Locate the cell with the specified text and output its [x, y] center coordinate. 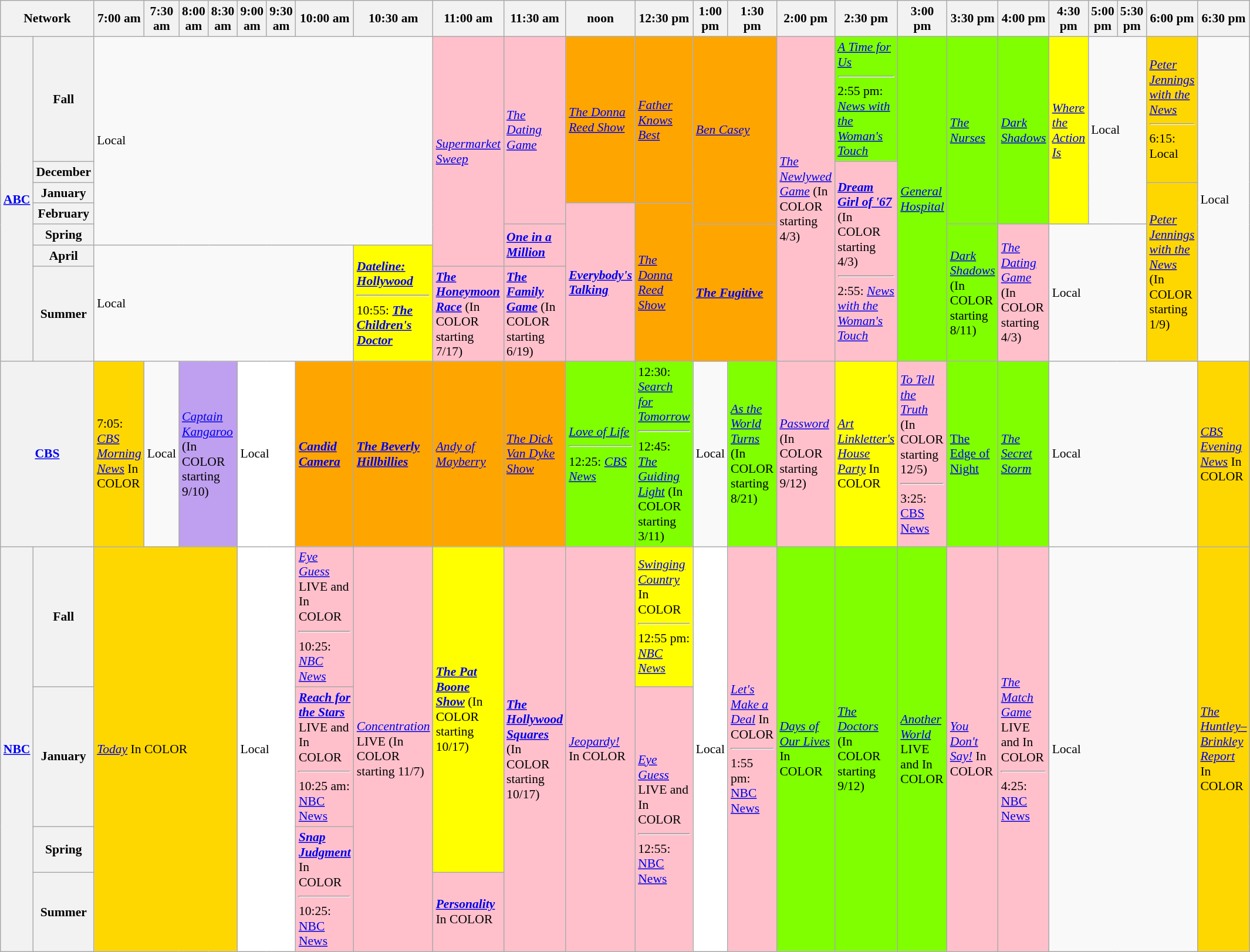
The Match Game LIVE and In COLOR4:25: NBC News [1023, 750]
The Newlywed Game (In COLOR starting 4/3) [805, 199]
The Dating Game (In COLOR starting 4/3) [1023, 293]
3:00 pm [922, 19]
12:30 pm [664, 19]
Another World LIVE and In COLOR [922, 750]
To Tell the Truth (In COLOR starting 12/5)3:25: CBS News [922, 454]
Where the Action Is [1069, 130]
12:30: Search for Tomorrow12:45: The Guiding Light (In COLOR starting 3/11) [664, 454]
The Huntley–Brinkley Report In COLOR [1223, 750]
Concentration LIVE (In COLOR starting 11/7) [393, 750]
Reach for the Stars LIVE and In COLOR10:25 am: NBC News [325, 757]
Eye Guess LIVE and In COLOR10:25: NBC News [325, 617]
ABC [17, 199]
11:00 am [468, 19]
Today In COLOR [165, 750]
1:00 pm [710, 19]
9:00 am [252, 19]
The Fugitive [735, 293]
Network [47, 19]
9:30 am [281, 19]
Dark Shadows (In COLOR starting 8/11) [973, 293]
1:30 pm [752, 19]
8:30 am [223, 19]
CBS [47, 454]
Jeopardy! In COLOR [600, 750]
The Nurses [973, 130]
2:00 pm [805, 19]
The Pat Boone Show (In COLOR starting 10/17) [468, 710]
Everybody's Talking [600, 283]
7:30 am [162, 19]
7:00 am [119, 19]
4:00 pm [1023, 19]
10:30 am [393, 19]
A Time for Us2:55 pm: News with the Woman's Touch [866, 99]
Let's Make a Deal In COLOR1:55 pm: NBC News [752, 750]
noon [600, 19]
The Dating Game [535, 130]
Andy of Mayberry [468, 454]
The Honeymoon Race (In COLOR starting 7/17) [468, 314]
Days of Our Lives In COLOR [805, 750]
The Dick Van Dyke Show [535, 454]
6:30 pm [1223, 19]
11:30 am [535, 19]
General Hospital [922, 199]
The Hollywood Squares (In COLOR starting 10/17) [535, 750]
3:30 pm [973, 19]
Dream Girl of '67 (In COLOR starting 4/3)2:55: News with the Woman's Touch [866, 262]
CBS Evening News In COLOR [1223, 454]
The Doctors (In COLOR starting 9/12) [866, 750]
You Don't Say! In COLOR [973, 750]
Dark Shadows [1023, 130]
4:30 pm [1069, 19]
5:30 pm [1132, 19]
Love of Life12:25: CBS News [600, 454]
Personality In COLOR [468, 913]
One in a Million [535, 245]
Eye Guess LIVE and In COLOR12:55: NBC News [664, 819]
Peter Jennings with the News6:15: Local [1171, 109]
Art Linkletter's House Party In COLOR [866, 454]
Snap Judgment In COLOR10:25: NBC News [325, 889]
NBC [17, 750]
2:30 pm [866, 19]
The Beverly Hillbillies [393, 454]
As the World Turns (In COLOR starting 8/21) [752, 454]
Password (In COLOR starting 9/12) [805, 454]
Candid Camera [325, 454]
The Edge of Night [973, 454]
The Secret Storm [1023, 454]
Peter Jennings with the News (In COLOR starting 1/9) [1171, 272]
Supermarket Sweep [468, 151]
Ben Casey [735, 130]
6:00 pm [1171, 19]
Swinging Country In COLOR12:55 pm: NBC News [664, 617]
5:00 pm [1103, 19]
8:00 am [194, 19]
7:05: CBS Morning News In COLOR [119, 454]
Dateline: Hollywood10:55: The Children's Doctor [393, 304]
The Family Game (In COLOR starting 6/19) [535, 314]
10:00 am [325, 19]
Father Knows Best [664, 120]
Captain Kangaroo (In COLOR starting 9/10) [208, 454]
February [63, 214]
April [63, 256]
December [63, 172]
